Detect which cell encompasses the target text, then output its (X, Y) center coordinate. 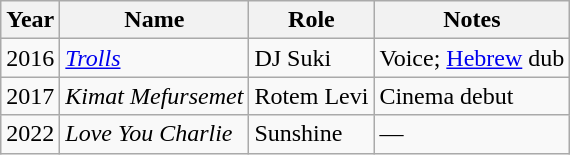
Sunshine (312, 134)
2022 (30, 134)
Cinema debut (472, 96)
2016 (30, 58)
Voice; Hebrew dub (472, 58)
Role (312, 20)
Rotem Levi (312, 96)
Love You Charlie (154, 134)
Notes (472, 20)
2017 (30, 96)
Name (154, 20)
Trolls (154, 58)
— (472, 134)
Year (30, 20)
Kimat Mefursemet (154, 96)
DJ Suki (312, 58)
